From the cell containing the given text, extract its center point as [X, Y] coordinate. 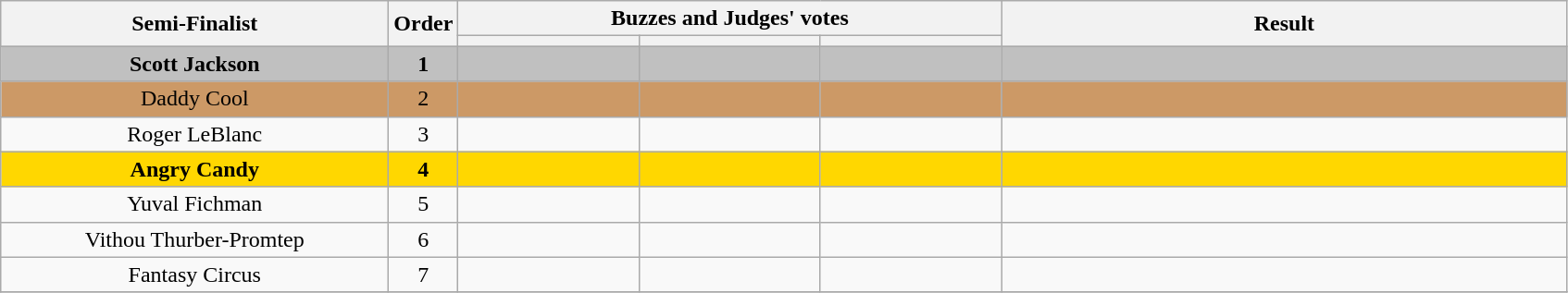
Result [1285, 24]
4 [424, 169]
Scott Jackson [194, 64]
1 [424, 64]
5 [424, 204]
Semi-Finalist [194, 24]
6 [424, 239]
Fantasy Circus [194, 275]
Angry Candy [194, 169]
7 [424, 275]
3 [424, 134]
Daddy Cool [194, 99]
Vithou Thurber-Promtep [194, 239]
Yuval Fichman [194, 204]
Buzzes and Judges' votes [729, 18]
Roger LeBlanc [194, 134]
Order [424, 24]
2 [424, 99]
